Return the [x, y] coordinate for the center point of the cell that contains the specified text.  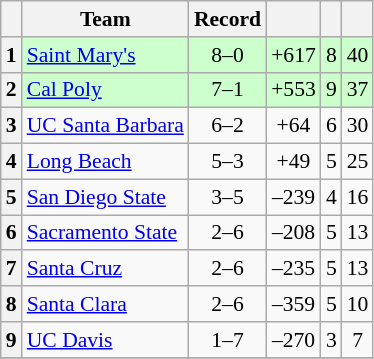
+49 [294, 162]
10 [358, 304]
UC Santa Barbara [106, 126]
5–3 [228, 162]
+617 [294, 55]
3–5 [228, 197]
Long Beach [106, 162]
6–2 [228, 126]
–270 [294, 340]
UC Davis [106, 340]
8–0 [228, 55]
40 [358, 55]
1 [12, 55]
Santa Clara [106, 304]
1–7 [228, 340]
San Diego State [106, 197]
Record [228, 19]
7–1 [228, 90]
+64 [294, 126]
Santa Cruz [106, 269]
–239 [294, 197]
Sacramento State [106, 233]
Team [106, 19]
–208 [294, 233]
+553 [294, 90]
Saint Mary's [106, 55]
–235 [294, 269]
2 [12, 90]
16 [358, 197]
–359 [294, 304]
25 [358, 162]
Cal Poly [106, 90]
30 [358, 126]
37 [358, 90]
